Extract the (x, y) coordinate from the center of the cell holding the provided text.  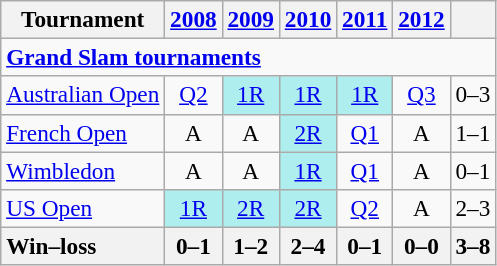
2–4 (308, 246)
2008 (194, 19)
Grand Slam tournaments (248, 57)
Wimbledon (83, 170)
2–3 (473, 208)
2010 (308, 19)
Tournament (83, 19)
US Open (83, 208)
French Open (83, 133)
2011 (365, 19)
0–3 (473, 95)
Q3 (422, 95)
0–0 (422, 246)
Win–loss (83, 246)
1–2 (250, 246)
2009 (250, 19)
3–8 (473, 246)
1–1 (473, 133)
Australian Open (83, 95)
2012 (422, 19)
